Return the [x, y] coordinate for the center point of the cell that contains the specified text.  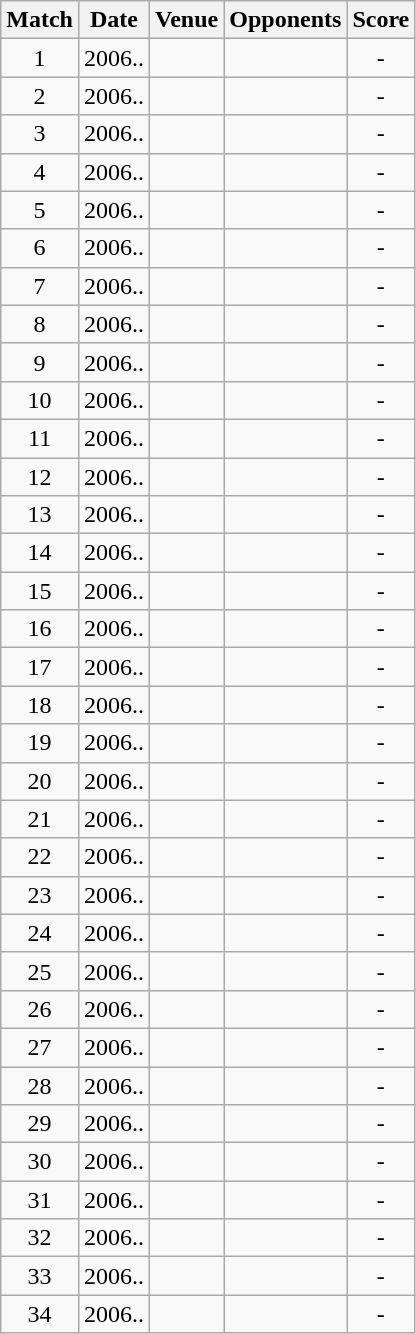
Match [40, 20]
6 [40, 248]
5 [40, 210]
22 [40, 857]
9 [40, 362]
25 [40, 971]
34 [40, 1314]
30 [40, 1162]
14 [40, 553]
4 [40, 172]
26 [40, 1009]
2 [40, 96]
33 [40, 1276]
20 [40, 781]
1 [40, 58]
Opponents [286, 20]
32 [40, 1238]
29 [40, 1124]
12 [40, 477]
Venue [187, 20]
28 [40, 1085]
16 [40, 629]
18 [40, 705]
11 [40, 438]
17 [40, 667]
15 [40, 591]
8 [40, 324]
3 [40, 134]
Score [381, 20]
24 [40, 933]
10 [40, 400]
31 [40, 1200]
7 [40, 286]
Date [114, 20]
13 [40, 515]
19 [40, 743]
23 [40, 895]
27 [40, 1047]
21 [40, 819]
